Capture the cell that displays the provided text and extract its [x, y] central coordinate. 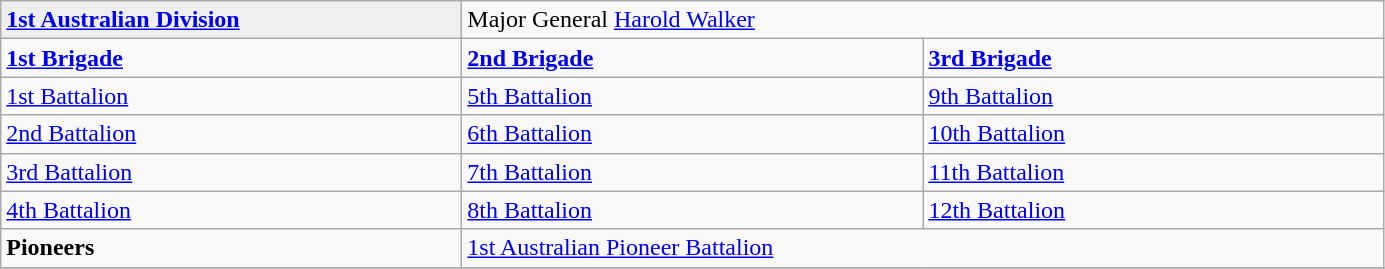
5th Battalion [692, 96]
1st Brigade [232, 58]
1st Australian Pioneer Battalion [923, 248]
6th Battalion [692, 134]
1st Battalion [232, 96]
8th Battalion [692, 210]
12th Battalion [1154, 210]
Major General Harold Walker [923, 20]
7th Battalion [692, 172]
9th Battalion [1154, 96]
3rd Brigade [1154, 58]
10th Battalion [1154, 134]
11th Battalion [1154, 172]
4th Battalion [232, 210]
2nd Battalion [232, 134]
1st Australian Division [232, 20]
3rd Battalion [232, 172]
Pioneers [232, 248]
2nd Brigade [692, 58]
